Return the (x, y) coordinate for the center point of the cell that contains the specified text.  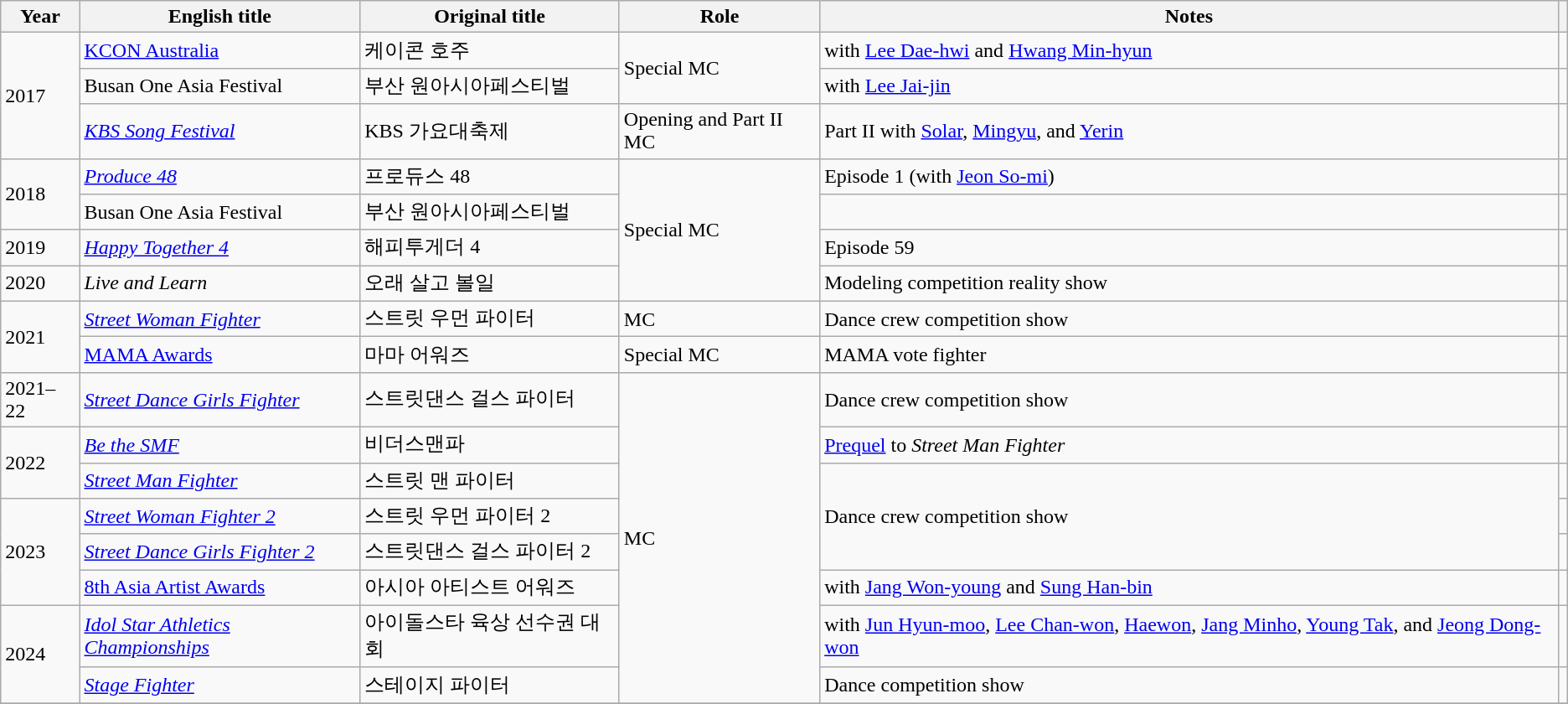
스트릿댄스 걸스 파이터 2 (490, 551)
Street Man Fighter (219, 481)
Street Dance Girls Fighter 2 (219, 551)
스트릿 우먼 파이터 2 (490, 516)
2019 (40, 248)
Role (719, 17)
English title (219, 17)
Produce 48 (219, 176)
2023 (40, 552)
2018 (40, 194)
비더스맨파 (490, 444)
KCON Australia (219, 50)
with Lee Jai-jin (1189, 85)
오래 살고 볼일 (490, 283)
Idol Star Athletics Championships (219, 636)
2022 (40, 463)
2017 (40, 96)
Year (40, 17)
with Jun Hyun-moo, Lee Chan-won, Haewon, Jang Minho, Young Tak, and Jeong Dong-won (1189, 636)
스트릿 맨 파이터 (490, 481)
2021–22 (40, 399)
Street Woman Fighter (219, 318)
스테이지 파이터 (490, 686)
Notes (1189, 17)
Dance competition show (1189, 686)
Episode 1 (with Jeon So-mi) (1189, 176)
KBS 가요대축제 (490, 131)
아이돌스타 육상 선수권 대회 (490, 636)
MAMA vote fighter (1189, 355)
2021 (40, 337)
케이콘 호주 (490, 50)
Live and Learn (219, 283)
Episode 59 (1189, 248)
Stage Fighter (219, 686)
8th Asia Artist Awards (219, 588)
Happy Together 4 (219, 248)
with Jang Won-young and Sung Han-bin (1189, 588)
Original title (490, 17)
Prequel to Street Man Fighter (1189, 444)
Modeling competition reality show (1189, 283)
스트릿댄스 걸스 파이터 (490, 399)
2020 (40, 283)
마마 어워즈 (490, 355)
2024 (40, 654)
아시아 아티스트 어워즈 (490, 588)
Opening and Part II MC (719, 131)
with Lee Dae-hwi and Hwang Min-hyun (1189, 50)
프로듀스 48 (490, 176)
Street Dance Girls Fighter (219, 399)
Be the SMF (219, 444)
MAMA Awards (219, 355)
Part II with Solar, Mingyu, and Yerin (1189, 131)
Street Woman Fighter 2 (219, 516)
스트릿 우먼 파이터 (490, 318)
해피투게더 4 (490, 248)
KBS Song Festival (219, 131)
